Capture the cell that displays the provided text and extract its (X, Y) central coordinate. 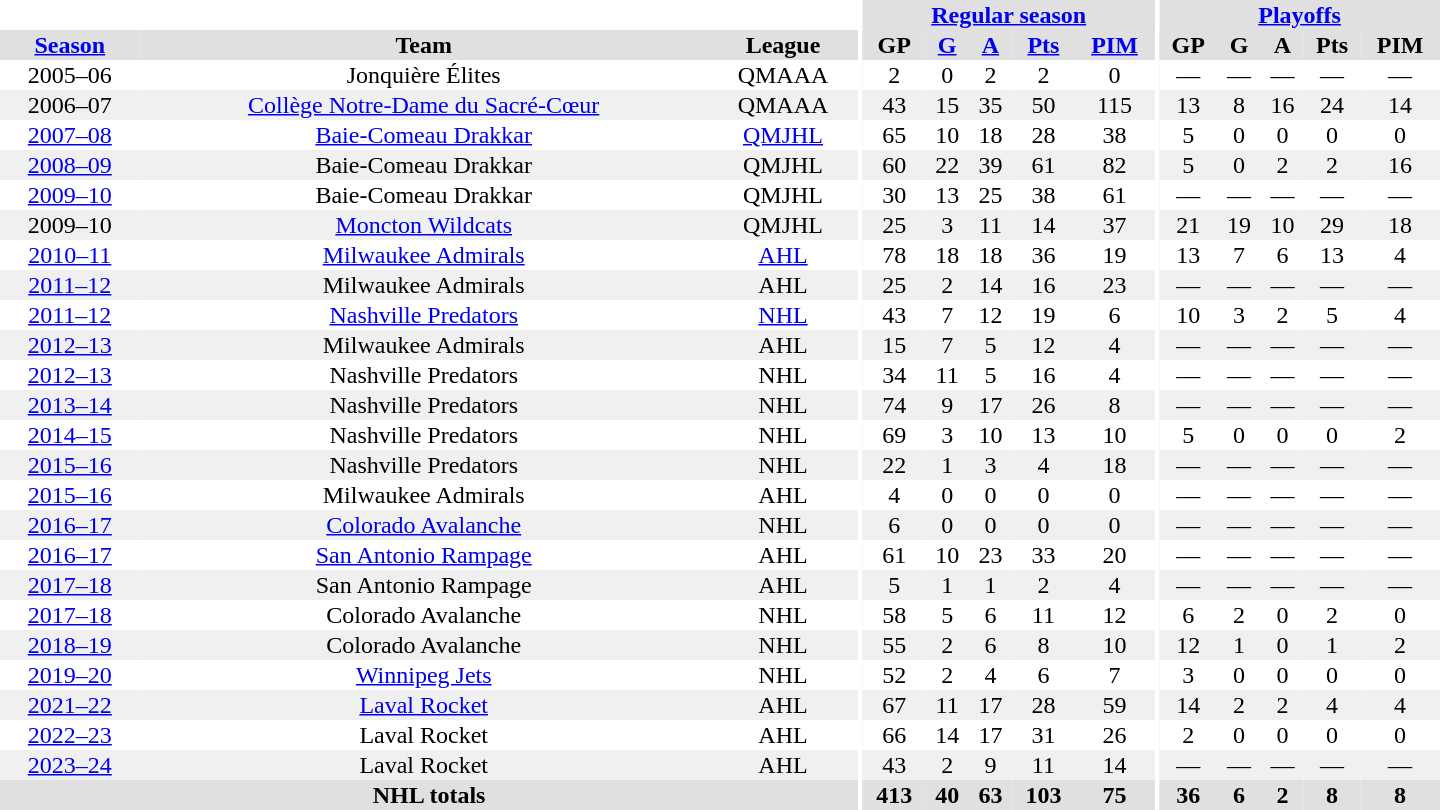
2010–11 (70, 255)
78 (894, 255)
2018–19 (70, 645)
31 (1044, 735)
2005–06 (70, 75)
60 (894, 165)
413 (894, 795)
Playoffs (1300, 15)
2019–20 (70, 675)
20 (1115, 555)
67 (894, 705)
74 (894, 405)
37 (1115, 225)
Regular season (1008, 15)
30 (894, 195)
Season (70, 45)
65 (894, 135)
29 (1332, 225)
21 (1188, 225)
2022–23 (70, 735)
24 (1332, 105)
2008–09 (70, 165)
League (783, 45)
75 (1115, 795)
34 (894, 375)
NHL totals (429, 795)
2021–22 (70, 705)
2023–24 (70, 765)
2006–07 (70, 105)
50 (1044, 105)
55 (894, 645)
63 (990, 795)
82 (1115, 165)
2007–08 (70, 135)
Moncton Wildcats (424, 225)
115 (1115, 105)
58 (894, 615)
35 (990, 105)
103 (1044, 795)
Team (424, 45)
59 (1115, 705)
Winnipeg Jets (424, 675)
39 (990, 165)
66 (894, 735)
40 (948, 795)
Jonquière Élites (424, 75)
Collège Notre-Dame du Sacré-Cœur (424, 105)
69 (894, 435)
33 (1044, 555)
2013–14 (70, 405)
52 (894, 675)
2014–15 (70, 435)
